Identify which cell holds the provided text, then report its [X, Y] central coordinate. 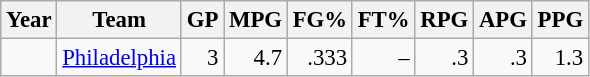
1.3 [560, 58]
Year [29, 20]
MPG [256, 20]
Philadelphia [119, 58]
FG% [320, 20]
Team [119, 20]
GP [202, 20]
4.7 [256, 58]
PPG [560, 20]
APG [504, 20]
.333 [320, 58]
– [384, 58]
RPG [444, 20]
FT% [384, 20]
3 [202, 58]
